Capture the cell that displays the provided text and extract its [X, Y] central coordinate. 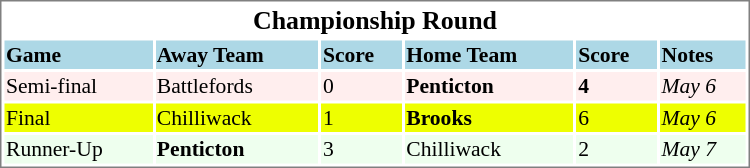
Home Team [490, 54]
Runner-Up [78, 149]
Away Team [236, 54]
6 [617, 118]
Brooks [490, 118]
Battlefords [236, 86]
2 [617, 149]
Final [78, 118]
Notes [702, 54]
Championship Round [374, 20]
Game [78, 54]
4 [617, 86]
3 [361, 149]
May 7 [702, 149]
Semi-final [78, 86]
1 [361, 118]
0 [361, 86]
